Determine the [x, y] coordinate at the center of the cell enclosing the given text.  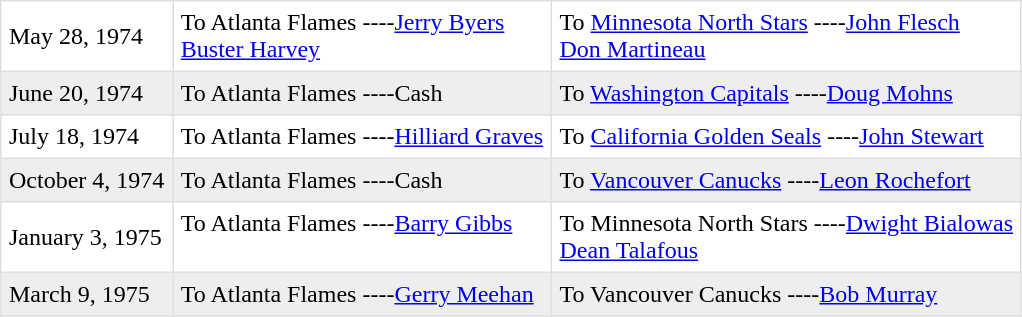
To Atlanta Flames ----Jerry ByersBuster Harvey [362, 36]
To Minnesota North Stars ----Dwight BialowasDean Talafous [786, 237]
To Vancouver Canucks ----Leon Rochefort [786, 180]
To Atlanta Flames ----Hilliard Graves [362, 137]
To Atlanta Flames ----Barry Gibbs [362, 237]
To Vancouver Canucks ----Bob Murray [786, 294]
June 20, 1974 [87, 93]
January 3, 1975 [87, 237]
To Atlanta Flames ----Gerry Meehan [362, 294]
To Minnesota North Stars ----John FleschDon Martineau [786, 36]
May 28, 1974 [87, 36]
October 4, 1974 [87, 180]
July 18, 1974 [87, 137]
March 9, 1975 [87, 294]
To California Golden Seals ----John Stewart [786, 137]
To Washington Capitals ----Doug Mohns [786, 93]
